Output the (x, y) coordinate of the center of the cell containing the given text.  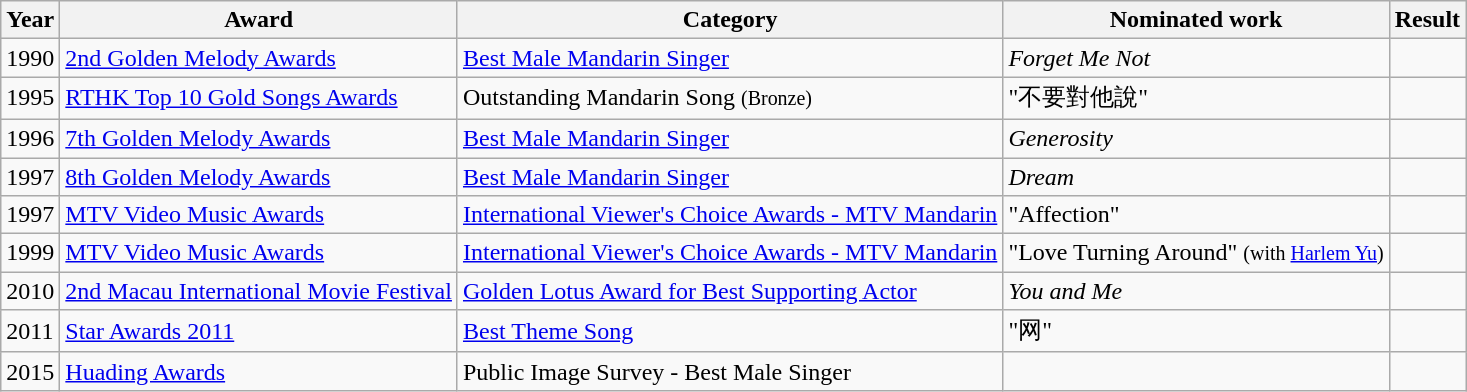
2011 (30, 332)
Outstanding Mandarin Song (Bronze) (730, 98)
2010 (30, 291)
Nominated work (1196, 20)
You and Me (1196, 291)
Star Awards 2011 (259, 332)
Category (730, 20)
Public Image Survey - Best Male Singer (730, 371)
1999 (30, 253)
Generosity (1196, 138)
8th Golden Melody Awards (259, 177)
Result (1427, 20)
1995 (30, 98)
2015 (30, 371)
Award (259, 20)
7th Golden Melody Awards (259, 138)
2nd Golden Melody Awards (259, 58)
Year (30, 20)
Golden Lotus Award for Best Supporting Actor (730, 291)
RTHK Top 10 Gold Songs Awards (259, 98)
1996 (30, 138)
2nd Macau International Movie Festival (259, 291)
1990 (30, 58)
Dream (1196, 177)
"不要對他說" (1196, 98)
Forget Me Not (1196, 58)
Huading Awards (259, 371)
"Affection" (1196, 215)
Best Theme Song (730, 332)
"Love Turning Around" (with Harlem Yu) (1196, 253)
"网" (1196, 332)
